Pinpoint the cell where the given text exists, returning its (x, y) midpoint coordinate. 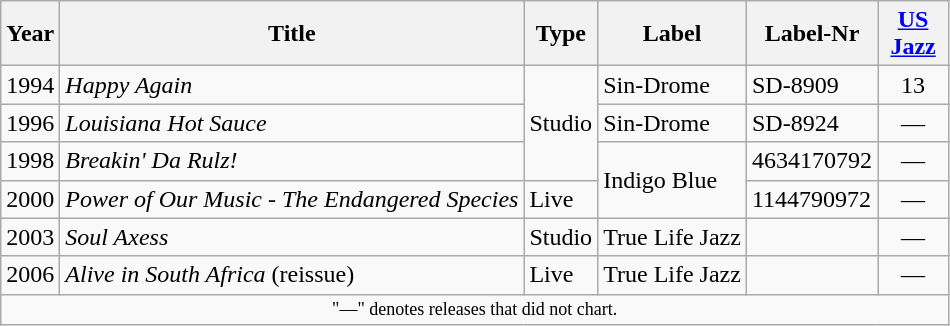
4634170792 (812, 161)
Louisiana Hot Sauce (292, 123)
Indigo Blue (672, 180)
Year (30, 34)
Alive in South Africa (reissue) (292, 275)
SD-8924 (812, 123)
SD-8909 (812, 85)
13 (914, 85)
Happy Again (292, 85)
US Jazz (914, 34)
Type (561, 34)
Label-Nr (812, 34)
2003 (30, 237)
Label (672, 34)
Breakin' Da Rulz! (292, 161)
"—" denotes releases that did not chart. (475, 310)
1998 (30, 161)
1994 (30, 85)
1996 (30, 123)
1144790972 (812, 199)
Title (292, 34)
2000 (30, 199)
2006 (30, 275)
Power of Our Music - The Endangered Species (292, 199)
Soul Axess (292, 237)
